Pinpoint the cell where the given text exists, returning its (x, y) midpoint coordinate. 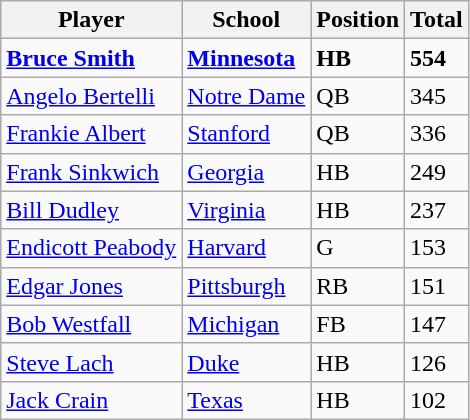
FB (358, 324)
Player (92, 20)
Angelo Bertelli (92, 96)
Position (358, 20)
Bill Dudley (92, 210)
Virginia (246, 210)
Michigan (246, 324)
Bob Westfall (92, 324)
153 (437, 248)
151 (437, 286)
RB (358, 286)
Notre Dame (246, 96)
Harvard (246, 248)
Total (437, 20)
237 (437, 210)
School (246, 20)
Edgar Jones (92, 286)
Frankie Albert (92, 134)
Steve Lach (92, 362)
Bruce Smith (92, 58)
Texas (246, 400)
554 (437, 58)
G (358, 248)
126 (437, 362)
345 (437, 96)
Georgia (246, 172)
Frank Sinkwich (92, 172)
Pittsburgh (246, 286)
Minnesota (246, 58)
336 (437, 134)
249 (437, 172)
102 (437, 400)
Duke (246, 362)
Jack Crain (92, 400)
Endicott Peabody (92, 248)
Stanford (246, 134)
147 (437, 324)
